Return [x, y] of the center of cell containing provided text 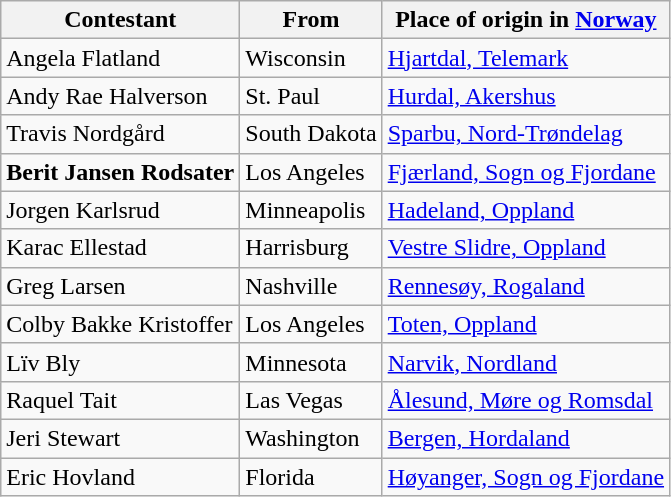
St. Paul [311, 96]
Minneapolis [311, 210]
Toten, Oppland [526, 324]
Berit Jansen Rodsater [120, 172]
Lïv Bly [120, 362]
Narvik, Nordland [526, 362]
Ålesund, Møre og Romsdal [526, 400]
Travis Nordgård [120, 134]
Jorgen Karlsrud [120, 210]
Sparbu, Nord-Trøndelag [526, 134]
Eric Hovland [120, 477]
South Dakota [311, 134]
Wisconsin [311, 58]
Washington [311, 438]
Fjærland, Sogn og Fjordane [526, 172]
Rennesøy, Rogaland [526, 286]
Andy Rae Halverson [120, 96]
Las Vegas [311, 400]
Nashville [311, 286]
Colby Bakke Kristoffer [120, 324]
Harrisburg [311, 248]
Contestant [120, 20]
Greg Larsen [120, 286]
Bergen, Hordaland [526, 438]
Place of origin in Norway [526, 20]
Vestre Slidre, Oppland [526, 248]
Angela Flatland [120, 58]
Høyanger, Sogn og Fjordane [526, 477]
Jeri Stewart [120, 438]
Minnesota [311, 362]
Hurdal, Akershus [526, 96]
Raquel Tait [120, 400]
Florida [311, 477]
From [311, 20]
Karac Ellestad [120, 248]
Hadeland, Oppland [526, 210]
Hjartdal, Telemark [526, 58]
